Return the [X, Y] coordinate for the center point of the cell that contains the specified text.  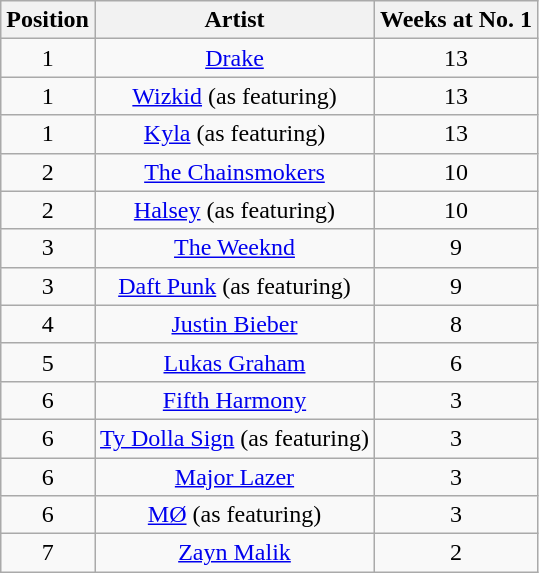
Kyla (as featuring) [234, 134]
Fifth Harmony [234, 400]
4 [48, 324]
Halsey (as featuring) [234, 210]
Ty Dolla Sign (as featuring) [234, 438]
Zayn Malik [234, 553]
The Weeknd [234, 248]
Justin Bieber [234, 324]
The Chainsmokers [234, 172]
8 [456, 324]
Daft Punk (as featuring) [234, 286]
Artist [234, 20]
Weeks at No. 1 [456, 20]
MØ (as featuring) [234, 515]
5 [48, 362]
Wizkid (as featuring) [234, 96]
Lukas Graham [234, 362]
Position [48, 20]
Major Lazer [234, 477]
7 [48, 553]
Drake [234, 58]
